Capture the cell that displays the provided text and extract its [x, y] central coordinate. 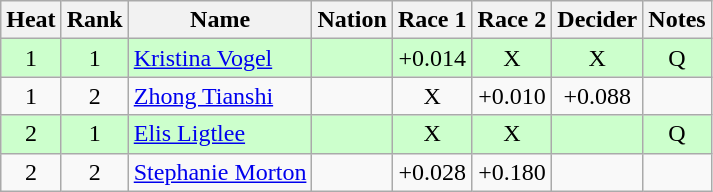
Decider [598, 20]
+0.028 [432, 172]
Rank [94, 20]
Nation [352, 20]
Kristina Vogel [220, 58]
Name [220, 20]
Race 1 [432, 20]
Stephanie Morton [220, 172]
Zhong Tianshi [220, 96]
+0.010 [512, 96]
+0.014 [432, 58]
Notes [677, 20]
Race 2 [512, 20]
+0.180 [512, 172]
Elis Ligtlee [220, 134]
Heat [31, 20]
+0.088 [598, 96]
